Return [x, y] of the center of cell containing provided text 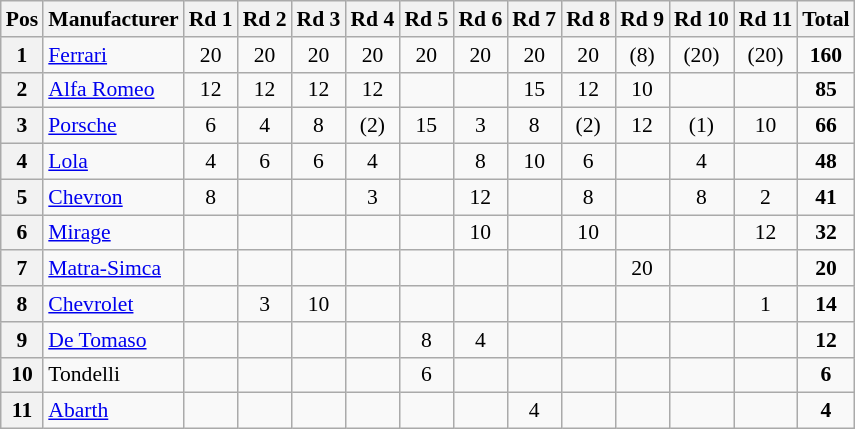
Rd 1 [211, 19]
Rd 6 [480, 19]
9 [22, 340]
Rd 4 [372, 19]
Lola [113, 162]
66 [826, 126]
Rd 10 [702, 19]
48 [826, 162]
Alfa Romeo [113, 90]
Total [826, 19]
32 [826, 233]
Rd 7 [534, 19]
Rd 5 [426, 19]
Abarth [113, 411]
11 [22, 411]
Tondelli [113, 375]
Rd 11 [766, 19]
14 [826, 304]
Matra-Simca [113, 269]
Manufacturer [113, 19]
Mirage [113, 233]
(1) [702, 126]
Rd 3 [319, 19]
Rd 9 [642, 19]
41 [826, 197]
Rd 8 [588, 19]
160 [826, 55]
Rd 2 [265, 19]
Chevrolet [113, 304]
Porsche [113, 126]
Chevron [113, 197]
(8) [642, 55]
7 [22, 269]
De Tomaso [113, 340]
Pos [22, 19]
5 [22, 197]
Ferrari [113, 55]
85 [826, 90]
